From the cell containing the given text, extract its center point as (x, y) coordinate. 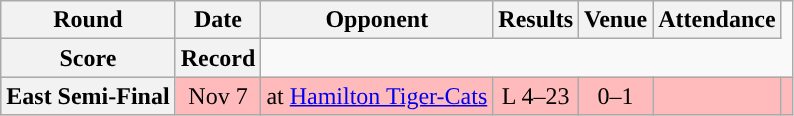
Score (88, 58)
0–1 (616, 96)
Date (218, 20)
L 4–23 (536, 96)
East Semi-Final (88, 96)
Round (88, 20)
Results (536, 20)
Opponent (377, 20)
Nov 7 (218, 96)
Venue (616, 20)
at Hamilton Tiger-Cats (377, 96)
Record (218, 58)
Attendance (717, 20)
